Return the (X, Y) coordinate for the center point of the cell that contains the specified text.  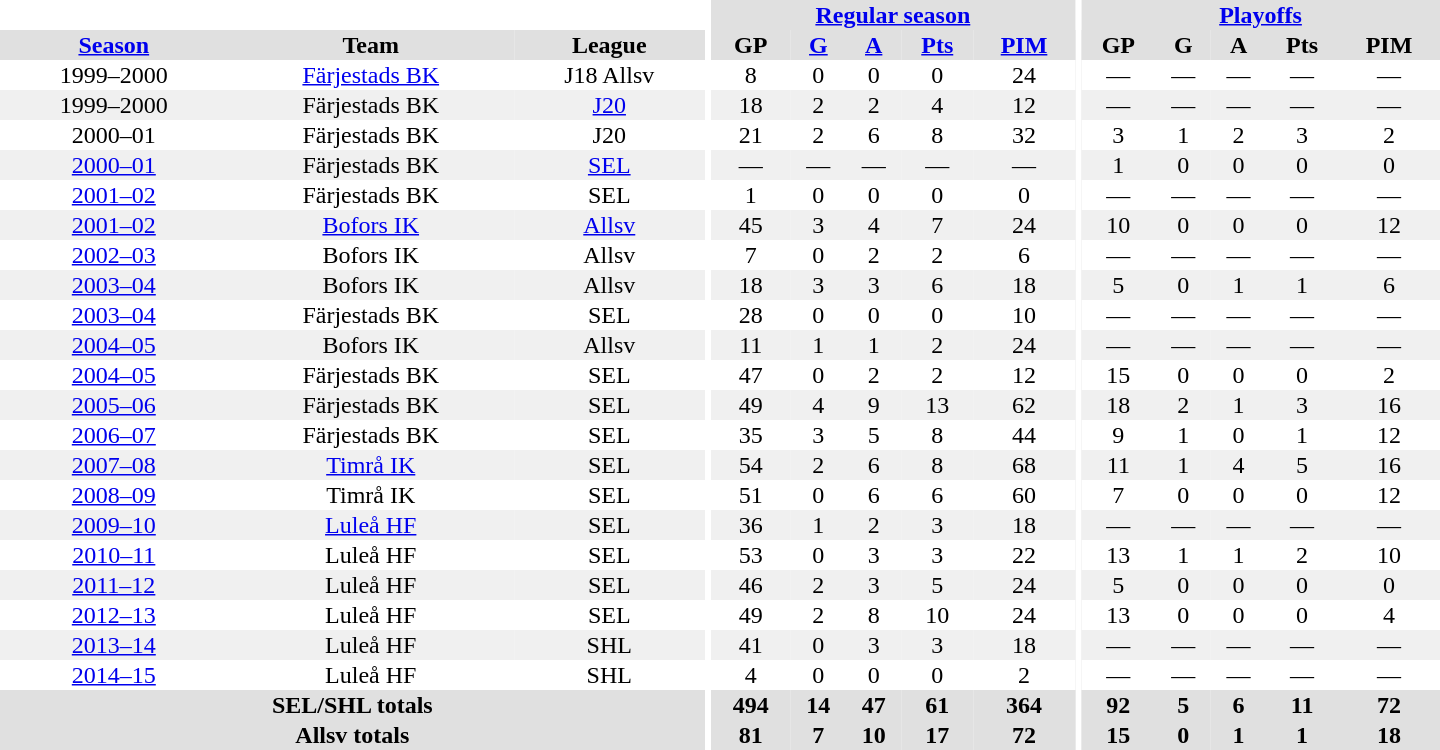
Regular season (893, 15)
46 (751, 585)
2007–08 (114, 465)
41 (751, 645)
J18 Allsv (610, 75)
2010–11 (114, 555)
364 (1024, 705)
22 (1024, 555)
SEL/SHL totals (352, 705)
2013–14 (114, 645)
35 (751, 435)
2006–07 (114, 435)
2005–06 (114, 405)
2014–15 (114, 675)
68 (1024, 465)
2012–13 (114, 615)
81 (751, 735)
494 (751, 705)
60 (1024, 495)
Playoffs (1260, 15)
2011–12 (114, 585)
Allsv totals (352, 735)
2002–03 (114, 255)
62 (1024, 405)
Season (114, 45)
League (610, 45)
32 (1024, 135)
17 (937, 735)
Team (371, 45)
45 (751, 225)
36 (751, 525)
28 (751, 315)
44 (1024, 435)
14 (818, 705)
53 (751, 555)
92 (1118, 705)
51 (751, 495)
2008–09 (114, 495)
54 (751, 465)
61 (937, 705)
2009–10 (114, 525)
21 (751, 135)
